Capture the cell that displays the provided text and extract its [X, Y] central coordinate. 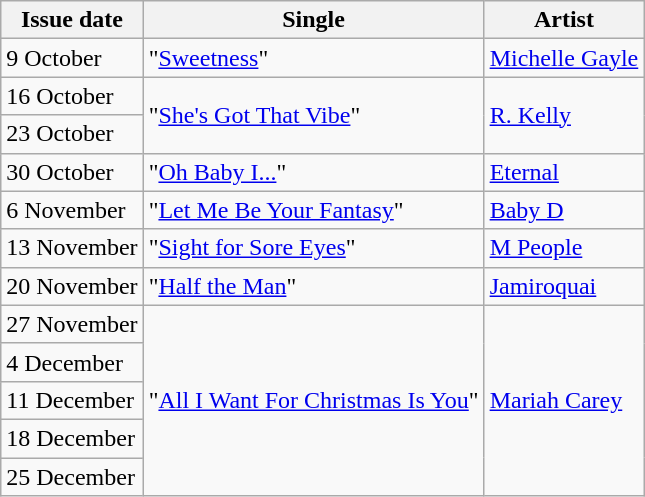
23 October [72, 134]
"All I Want For Christmas Is You" [314, 400]
"Sight for Sore Eyes" [314, 248]
18 December [72, 438]
"Half the Man" [314, 286]
9 October [72, 58]
30 October [72, 172]
6 November [72, 210]
R. Kelly [564, 115]
4 December [72, 362]
Jamiroquai [564, 286]
Mariah Carey [564, 400]
16 October [72, 96]
20 November [72, 286]
27 November [72, 324]
"Sweetness" [314, 58]
Artist [564, 20]
"Let Me Be Your Fantasy" [314, 210]
13 November [72, 248]
Baby D [564, 210]
Single [314, 20]
Issue date [72, 20]
"Oh Baby I..." [314, 172]
11 December [72, 400]
M People [564, 248]
25 December [72, 477]
"She's Got That Vibe" [314, 115]
Michelle Gayle [564, 58]
Eternal [564, 172]
